Capture the cell that displays the provided text and extract its [x, y] central coordinate. 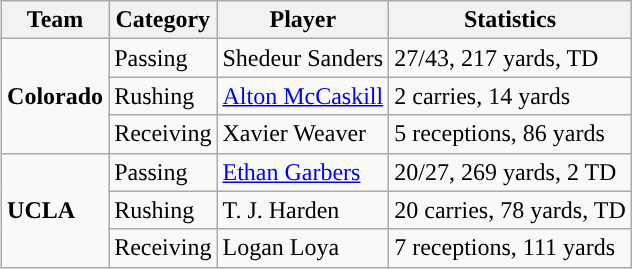
Logan Loya [303, 248]
2 carries, 14 yards [510, 96]
Player [303, 20]
27/43, 217 yards, TD [510, 58]
Category [163, 20]
20/27, 269 yards, 2 TD [510, 172]
Ethan Garbers [303, 172]
Statistics [510, 20]
Alton McCaskill [303, 96]
Colorado [56, 96]
5 receptions, 86 yards [510, 134]
T. J. Harden [303, 210]
Xavier Weaver [303, 134]
7 receptions, 111 yards [510, 248]
Team [56, 20]
UCLA [56, 210]
Shedeur Sanders [303, 58]
20 carries, 78 yards, TD [510, 210]
